Return the [x, y] coordinate for the center point of the cell that contains the specified text.  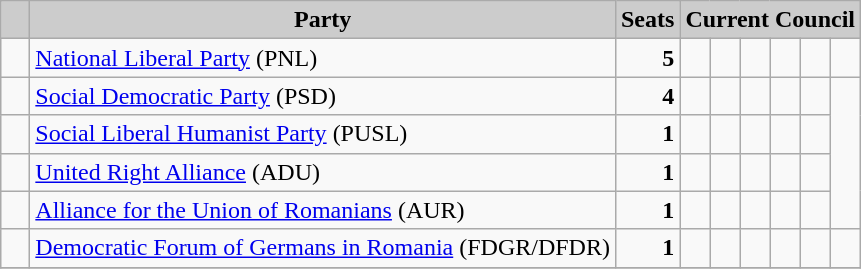
Party [323, 20]
Social Democratic Party (PSD) [323, 96]
National Liberal Party (PNL) [323, 58]
Democratic Forum of Germans in Romania (FDGR/DFDR) [323, 248]
Social Liberal Humanist Party (PUSL) [323, 134]
4 [647, 96]
Current Council [770, 20]
Alliance for the Union of Romanians (AUR) [323, 210]
5 [647, 58]
Seats [647, 20]
United Right Alliance (ADU) [323, 172]
